From the cell containing the given text, extract its center point as [X, Y] coordinate. 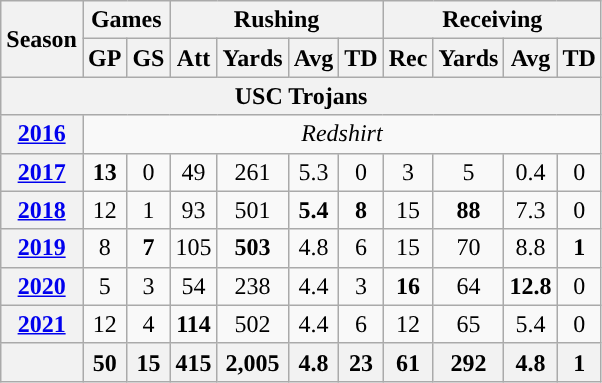
114 [194, 324]
5.3 [314, 172]
8.8 [530, 248]
292 [468, 362]
Season [42, 39]
Rec [408, 58]
13 [104, 172]
2,005 [252, 362]
0.4 [530, 172]
501 [252, 210]
Receiving [492, 20]
415 [194, 362]
Att [194, 58]
Rushing [276, 20]
7 [148, 248]
2017 [42, 172]
49 [194, 172]
2020 [42, 286]
12.8 [530, 286]
64 [468, 286]
261 [252, 172]
238 [252, 286]
61 [408, 362]
7.3 [530, 210]
70 [468, 248]
2018 [42, 210]
23 [361, 362]
Games [126, 20]
502 [252, 324]
2016 [42, 134]
65 [468, 324]
2021 [42, 324]
16 [408, 286]
4 [148, 324]
93 [194, 210]
105 [194, 248]
503 [252, 248]
54 [194, 286]
Redshirt [342, 134]
GS [148, 58]
50 [104, 362]
USC Trojans [302, 96]
88 [468, 210]
2019 [42, 248]
GP [104, 58]
